Output the (x, y) coordinate of the center of the cell containing the given text.  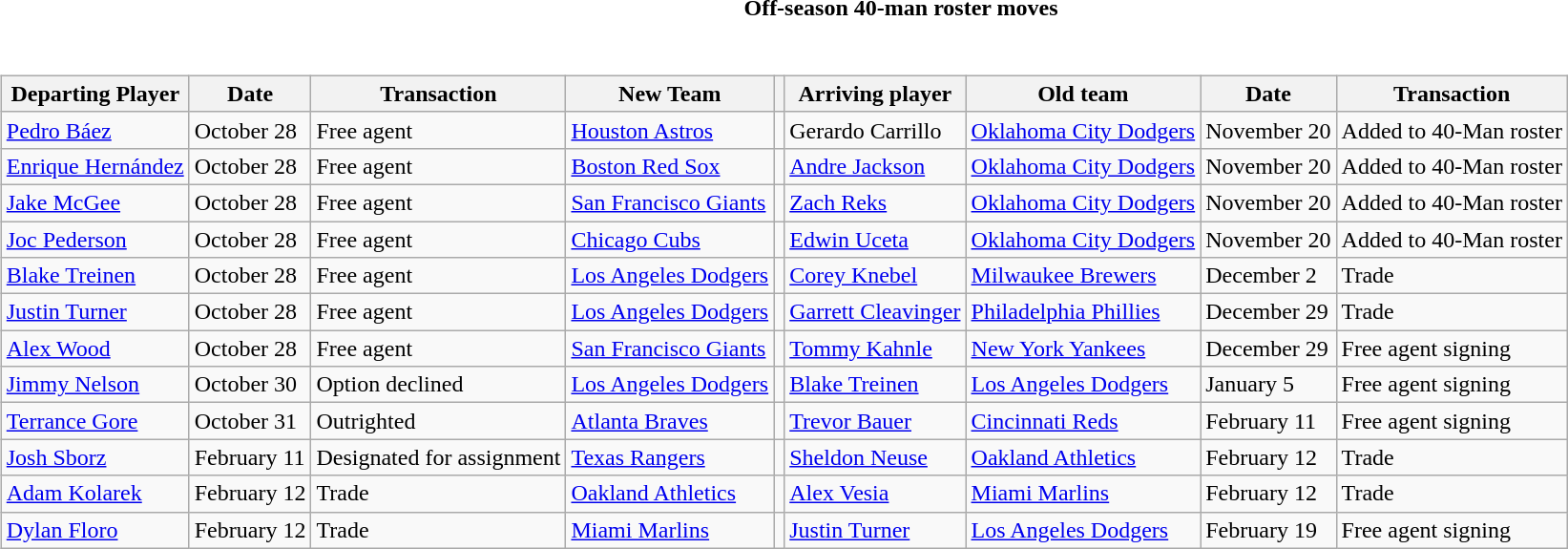
New York Yankees (1083, 348)
Zach Reks (875, 202)
Andre Jackson (875, 166)
Jake McGee (95, 202)
Corey Knebel (875, 276)
Milwaukee Brewers (1083, 276)
Terrance Gore (95, 421)
February 19 (1268, 530)
New Team (670, 94)
Designated for assignment (439, 457)
Arriving player (875, 94)
October 30 (250, 385)
Edwin Uceta (875, 240)
Gerardo Carrillo (875, 130)
Old team (1083, 94)
January 5 (1268, 385)
Cincinnati Reds (1083, 421)
Atlanta Braves (670, 421)
Enrique Hernández (95, 166)
Alex Vesia (875, 494)
October 31 (250, 421)
Garrett Cleavinger (875, 312)
Adam Kolarek (95, 494)
Trevor Bauer (875, 421)
Chicago Cubs (670, 240)
Pedro Báez (95, 130)
Alex Wood (95, 348)
Tommy Kahnle (875, 348)
Philadelphia Phillies (1083, 312)
Option declined (439, 385)
Boston Red Sox (670, 166)
Dylan Floro (95, 530)
Houston Astros (670, 130)
Outrighted (439, 421)
December 2 (1268, 276)
Texas Rangers (670, 457)
Joc Pederson (95, 240)
Sheldon Neuse (875, 457)
Jimmy Nelson (95, 385)
Josh Sborz (95, 457)
Departing Player (95, 94)
